Pinpoint the cell where the given text exists, returning its [x, y] midpoint coordinate. 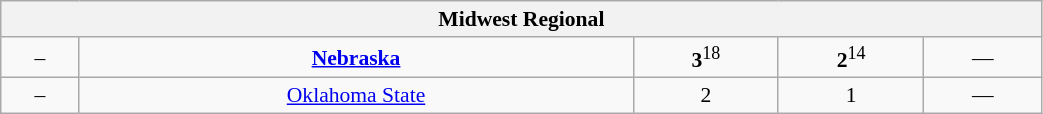
Midwest Regional [522, 19]
Nebraska [356, 58]
318 [706, 58]
214 [850, 58]
1 [850, 96]
Oklahoma State [356, 96]
2 [706, 96]
